Determine the [X, Y] coordinate at the center of the cell enclosing the given text.  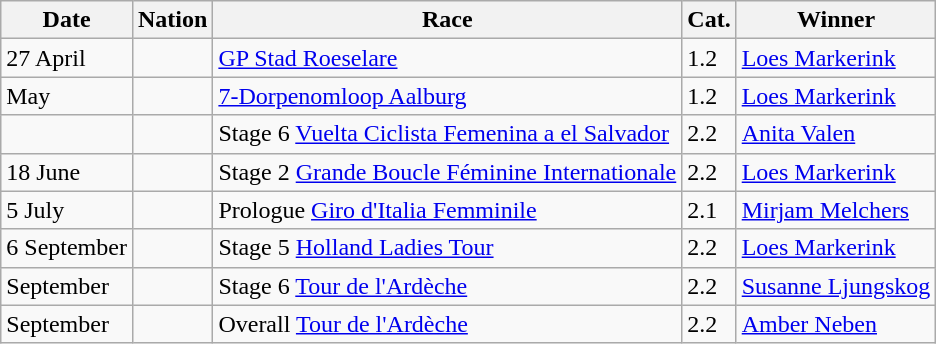
Race [448, 20]
2.1 [709, 210]
May [67, 96]
Winner [836, 20]
5 July [67, 210]
Overall Tour de l'Ardèche [448, 324]
6 September [67, 248]
Stage 6 Tour de l'Ardèche [448, 286]
7-Dorpenomloop Aalburg [448, 96]
27 April [67, 58]
Stage 2 Grande Boucle Féminine Internationale [448, 172]
18 June [67, 172]
Amber Neben [836, 324]
Stage 5 Holland Ladies Tour [448, 248]
Prologue Giro d'Italia Femminile [448, 210]
Susanne Ljungskog [836, 286]
Stage 6 Vuelta Ciclista Femenina a el Salvador [448, 134]
Cat. [709, 20]
GP Stad Roeselare [448, 58]
Nation [172, 20]
Date [67, 20]
Anita Valen [836, 134]
Mirjam Melchers [836, 210]
